Locate the cell with the specified text and output its [x, y] center coordinate. 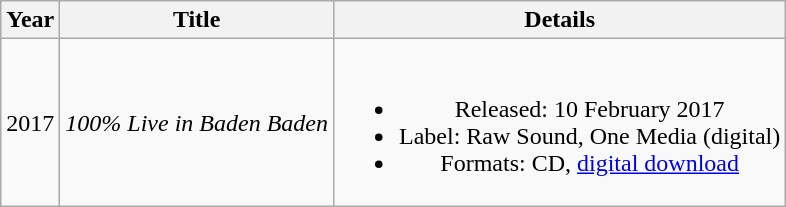
2017 [30, 122]
Year [30, 20]
100% Live in Baden Baden [197, 122]
Released: 10 February 2017Label: Raw Sound, One Media (digital)Formats: CD, digital download [559, 122]
Details [559, 20]
Title [197, 20]
